Search for the cell housing the specified text and yield its (X, Y) center coordinate. 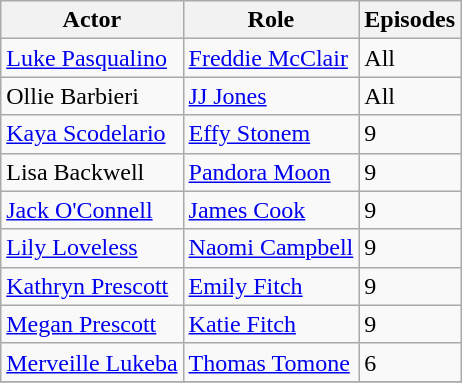
James Cook (271, 210)
Episodes (410, 20)
Jack O'Connell (92, 210)
Emily Fitch (271, 286)
Kaya Scodelario (92, 134)
Effy Stonem (271, 134)
Role (271, 20)
Naomi Campbell (271, 248)
Megan Prescott (92, 324)
JJ Jones (271, 96)
6 (410, 362)
Ollie Barbieri (92, 96)
Pandora Moon (271, 172)
Katie Fitch (271, 324)
Lisa Backwell (92, 172)
Actor (92, 20)
Thomas Tomone (271, 362)
Kathryn Prescott (92, 286)
Luke Pasqualino (92, 58)
Freddie McClair (271, 58)
Merveille Lukeba (92, 362)
Lily Loveless (92, 248)
